Extract the [x, y] coordinate from the center of the cell holding the provided text.  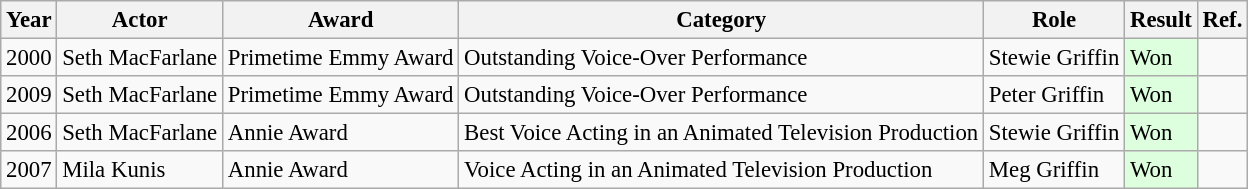
2009 [29, 95]
Award [340, 20]
2007 [29, 170]
Result [1162, 20]
Best Voice Acting in an Animated Television Production [722, 133]
Mila Kunis [140, 170]
Meg Griffin [1054, 170]
2006 [29, 133]
Category [722, 20]
Voice Acting in an Animated Television Production [722, 170]
2000 [29, 58]
Actor [140, 20]
Ref. [1222, 20]
Role [1054, 20]
Year [29, 20]
Peter Griffin [1054, 95]
